Determine the (X, Y) coordinate at the center of the cell enclosing the given text.  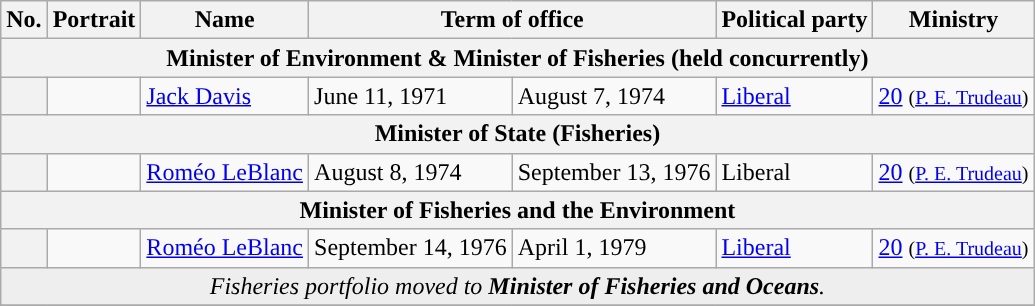
Portrait (94, 20)
No. (24, 20)
Term of office (512, 20)
August 7, 1974 (614, 96)
Jack Davis (225, 96)
Minister of State (Fisheries) (518, 134)
Political party (794, 20)
September 13, 1976 (614, 172)
Minister of Fisheries and the Environment (518, 210)
August 8, 1974 (411, 172)
Fisheries portfolio moved to Minister of Fisheries and Oceans. (518, 286)
Ministry (954, 20)
April 1, 1979 (614, 248)
June 11, 1971 (411, 96)
Minister of Environment & Minister of Fisheries (held concurrently) (518, 58)
Name (225, 20)
September 14, 1976 (411, 248)
